Identify which cell holds the provided text, then report its (X, Y) central coordinate. 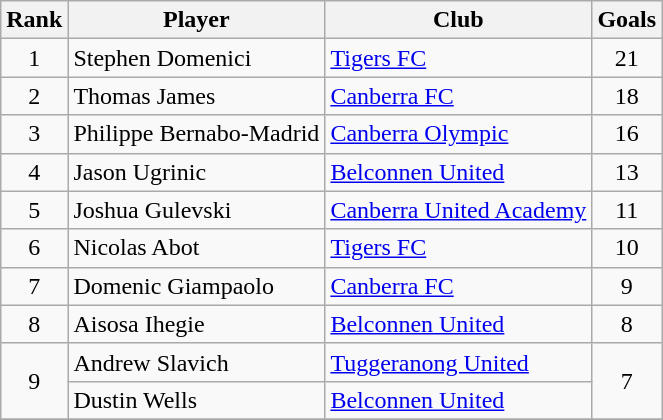
1 (34, 58)
Tuggeranong United (458, 362)
18 (627, 96)
Philippe Bernabo-Madrid (196, 134)
4 (34, 172)
Goals (627, 20)
Rank (34, 20)
16 (627, 134)
6 (34, 248)
10 (627, 248)
21 (627, 58)
Domenic Giampaolo (196, 286)
13 (627, 172)
Canberra Olympic (458, 134)
5 (34, 210)
Thomas James (196, 96)
Andrew Slavich (196, 362)
3 (34, 134)
Dustin Wells (196, 400)
Stephen Domenici (196, 58)
Aisosa Ihegie (196, 324)
Player (196, 20)
Nicolas Abot (196, 248)
11 (627, 210)
Joshua Gulevski (196, 210)
Club (458, 20)
Canberra United Academy (458, 210)
2 (34, 96)
Jason Ugrinic (196, 172)
